Output the (X, Y) coordinate of the center of the cell containing the given text.  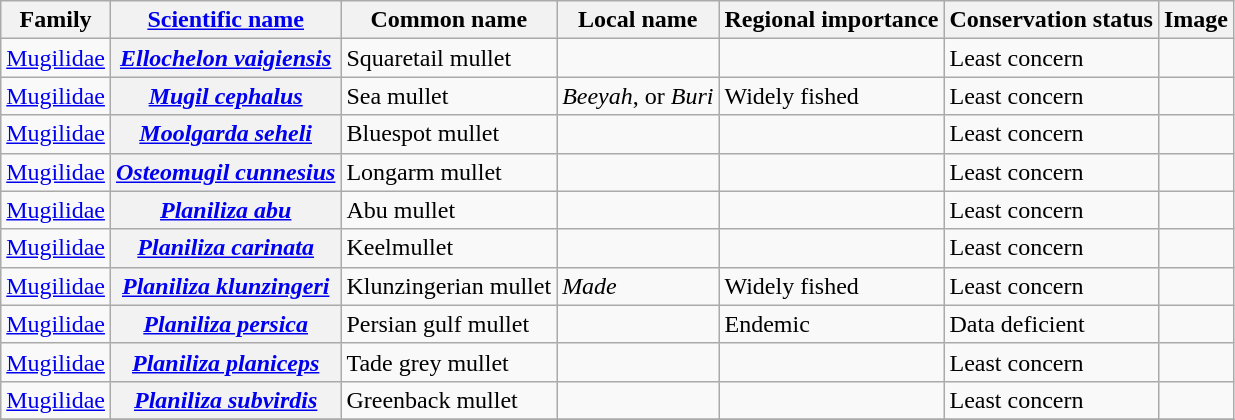
Endemic (832, 324)
Ellochelon vaigiensis (225, 58)
Longarm mullet (449, 172)
Scientific name (225, 20)
Klunzingerian mullet (449, 286)
Sea mullet (449, 96)
Tade grey mullet (449, 362)
Persian gulf mullet (449, 324)
Osteomugil cunnesius (225, 172)
Planiliza persica (225, 324)
Conservation status (1051, 20)
Family (56, 20)
Beeyah, or Buri (638, 96)
Mugil cephalus (225, 96)
Data deficient (1051, 324)
Planiliza klunzingeri (225, 286)
Planiliza planiceps (225, 362)
Regional importance (832, 20)
Moolgarda seheli (225, 134)
Bluespot mullet (449, 134)
Planiliza carinata (225, 248)
Local name (638, 20)
Common name (449, 20)
Squaretail mullet (449, 58)
Greenback mullet (449, 400)
Planiliza abu (225, 210)
Made (638, 286)
Planiliza subvirdis (225, 400)
Image (1196, 20)
Keelmullet (449, 248)
Abu mullet (449, 210)
